Return the [X, Y] coordinate for the center point of the cell that contains the specified text.  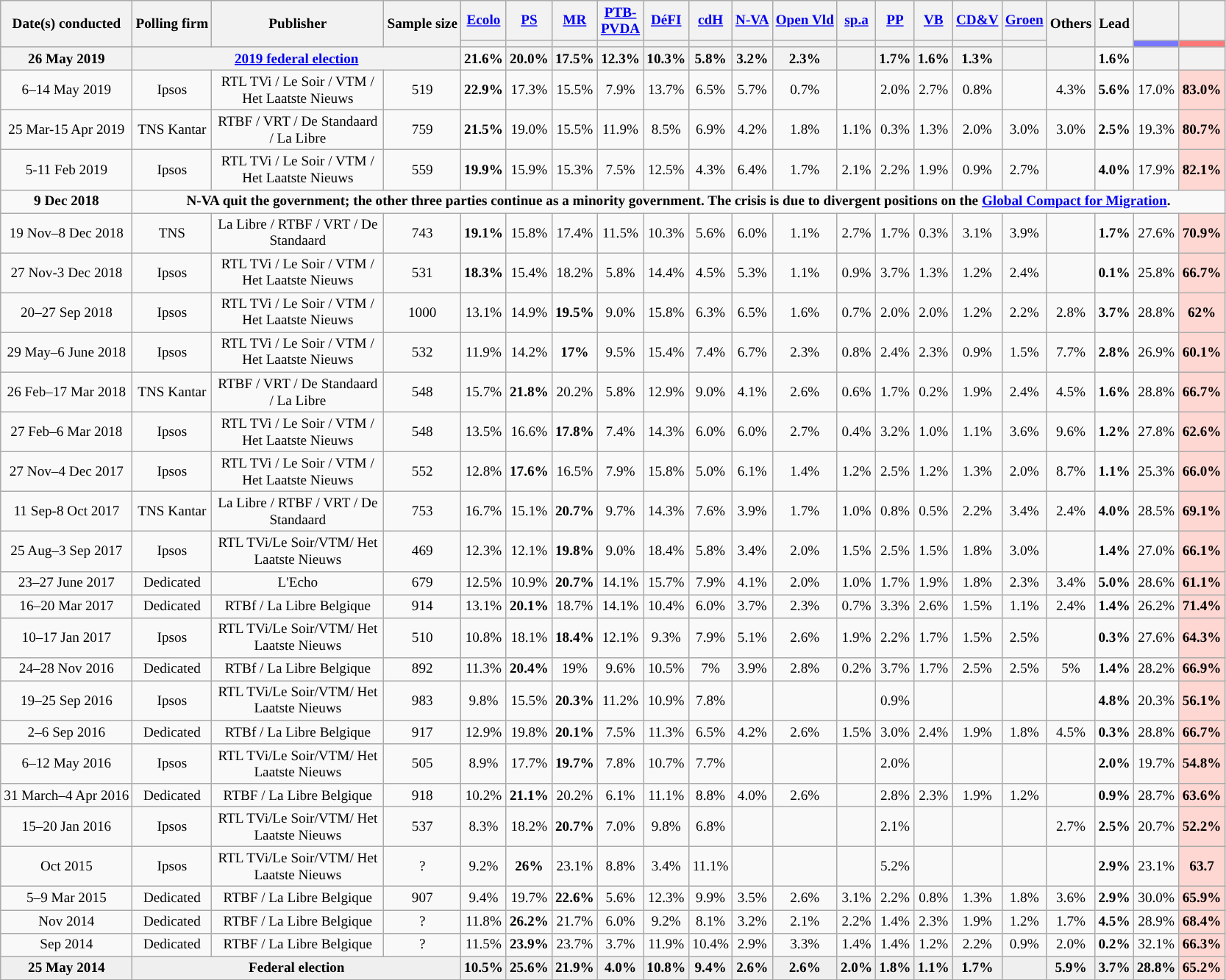
Groen [1024, 21]
16–20 Mar 2017 [66, 606]
Lead [1114, 24]
80.7% [1202, 130]
27.0% [1156, 551]
11.2% [620, 701]
26 Feb–17 Mar 2018 [66, 392]
5.3% [752, 273]
892 [422, 669]
27 Feb–6 Mar 2018 [66, 432]
25 Mar-15 Apr 2019 [66, 130]
28.2% [1156, 669]
Oct 2015 [66, 867]
19% [574, 669]
20–27 Sep 2018 [66, 312]
22.9% [483, 90]
9.7% [620, 512]
28.9% [1156, 921]
Open Vld [805, 21]
10.7% [666, 764]
6.8% [710, 826]
8.3% [483, 826]
18.7% [574, 606]
0.6% [856, 392]
6–12 May 2016 [66, 764]
70.9% [1202, 233]
983 [422, 701]
Publisher [298, 24]
19.3% [1156, 130]
914 [422, 606]
16.7% [483, 512]
14.4% [666, 273]
9.9% [710, 898]
25 May 2014 [66, 968]
532 [422, 352]
30.0% [1156, 898]
65.2% [1202, 968]
69.1% [1202, 512]
64.3% [1202, 637]
7.0% [620, 826]
9 Dec 2018 [66, 201]
cdH [710, 21]
6.9% [710, 130]
0.5% [933, 512]
N-VA [752, 21]
537 [422, 826]
68.4% [1202, 921]
25.6% [529, 968]
PP [895, 21]
679 [422, 583]
17.4% [574, 233]
505 [422, 764]
6.7% [752, 352]
Sep 2014 [66, 945]
5.1% [752, 637]
27 Nov-3 Dec 2018 [66, 273]
31 March–4 Apr 2016 [66, 795]
54.8% [1202, 764]
56.1% [1202, 701]
469 [422, 551]
17.8% [574, 432]
5.9% [1071, 968]
26 May 2019 [66, 59]
25 Aug–3 Sep 2017 [66, 551]
14.2% [529, 352]
19 Nov–8 Dec 2018 [66, 233]
20.4% [529, 669]
L'Echo [298, 583]
17.7% [529, 764]
17% [574, 352]
22.6% [574, 898]
510 [422, 637]
27.8% [1156, 432]
13.5% [483, 432]
26.9% [1156, 352]
10–17 Jan 2017 [66, 637]
83.0% [1202, 90]
27 Nov–4 Dec 2017 [66, 471]
15.1% [529, 512]
61.1% [1202, 583]
9.5% [620, 352]
19.1% [483, 233]
3.5% [752, 898]
63.7 [1202, 867]
21.9% [574, 968]
82.1% [1202, 170]
28.5% [1156, 512]
66.3% [1202, 945]
Ecolo [483, 21]
25.3% [1156, 471]
VB [933, 21]
CD&V [977, 21]
8.5% [666, 130]
52.2% [1202, 826]
16.5% [574, 471]
17.3% [529, 90]
0.1% [1114, 273]
21.1% [529, 795]
21.8% [529, 392]
24–28 Nov 2016 [66, 669]
5.7% [752, 90]
759 [422, 130]
Date(s) conducted [66, 24]
1000 [422, 312]
531 [422, 273]
918 [422, 795]
6.3% [710, 312]
753 [422, 512]
917 [422, 732]
32.1% [1156, 945]
18.3% [483, 273]
6.4% [752, 170]
16.6% [529, 432]
Federal election [297, 968]
Others [1071, 24]
8.1% [710, 921]
7.6% [710, 512]
519 [422, 90]
11.8% [483, 921]
PS [529, 21]
2–6 Sep 2016 [66, 732]
12.8% [483, 471]
14.9% [529, 312]
Nov 2014 [66, 921]
10.2% [483, 795]
21.7% [574, 921]
9.3% [666, 637]
65.9% [1202, 898]
5–9 Mar 2015 [66, 898]
17.9% [1156, 170]
23.9% [529, 945]
63.6% [1202, 795]
Sample size [422, 24]
7% [710, 669]
19.0% [529, 130]
26% [529, 867]
60.1% [1202, 352]
MR [574, 21]
29 May–6 June 2018 [66, 352]
17.6% [529, 471]
66.9% [1202, 669]
sp.a [856, 21]
0.4% [856, 432]
19.9% [483, 170]
62% [1202, 312]
2019 federal election [297, 59]
18.1% [529, 637]
5-11 Feb 2019 [66, 170]
66.0% [1202, 471]
17.0% [1156, 90]
25.8% [1156, 273]
4.8% [1114, 701]
DéFI [666, 21]
5.2% [895, 867]
559 [422, 170]
21.6% [483, 59]
21.5% [483, 130]
Polling firm [172, 24]
15–20 Jan 2016 [66, 826]
62.6% [1202, 432]
28.7% [1156, 795]
28.6% [1156, 583]
TNS [172, 233]
552 [422, 471]
11 Sep-8 Oct 2017 [66, 512]
6–14 May 2019 [66, 90]
66.1% [1202, 551]
23.7% [574, 945]
17.5% [574, 59]
71.4% [1202, 606]
15.3% [574, 170]
13.7% [666, 90]
19–25 Sep 2016 [66, 701]
907 [422, 898]
23–27 June 2017 [66, 583]
15.9% [529, 170]
5% [1071, 669]
20.0% [529, 59]
743 [422, 233]
8.7% [1071, 471]
19.5% [574, 312]
PTB-PVDA [620, 21]
8.9% [483, 764]
